Determine the (x, y) coordinate at the center of the cell enclosing the given text.  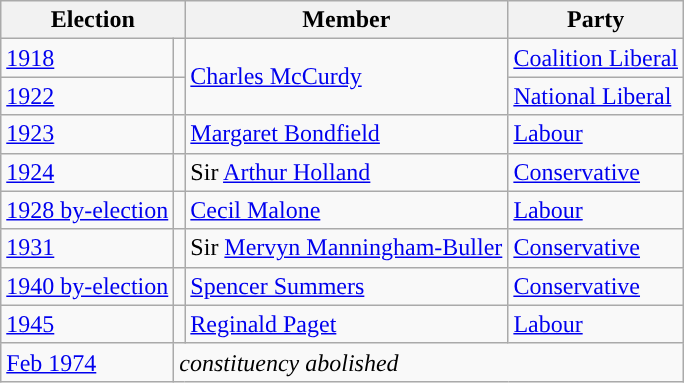
Member (346, 20)
1922 (88, 96)
Charles McCurdy (346, 77)
Sir Arthur Holland (346, 172)
1931 (88, 248)
Coalition Liberal (596, 58)
Spencer Summers (346, 286)
1928 by-election (88, 210)
Cecil Malone (346, 210)
Election (93, 20)
1945 (88, 324)
1924 (88, 172)
1918 (88, 58)
Reginald Paget (346, 324)
National Liberal (596, 96)
Sir Mervyn Manningham-Buller (346, 248)
Party (596, 20)
Margaret Bondfield (346, 134)
constituency abolished (429, 362)
Feb 1974 (88, 362)
1923 (88, 134)
1940 by-election (88, 286)
